Provide the [X, Y] coordinate of the cell's center where the given text is located.  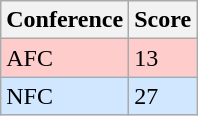
Score [163, 20]
13 [163, 58]
NFC [65, 96]
AFC [65, 58]
Conference [65, 20]
27 [163, 96]
